Locate the cell with the specified text and output its [X, Y] center coordinate. 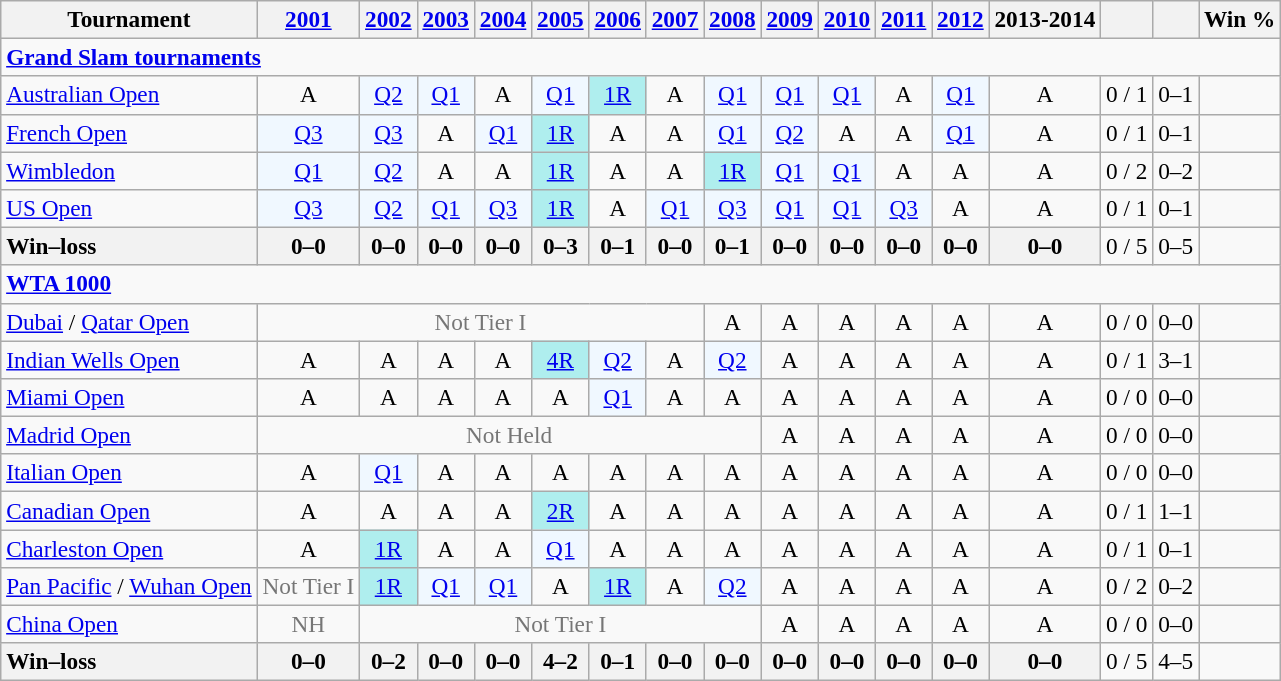
2012 [960, 19]
2006 [618, 19]
China Open [129, 624]
2004 [502, 19]
Tournament [129, 19]
4R [560, 359]
2002 [388, 19]
Grand Slam tournaments [641, 57]
Italian Open [129, 473]
Madrid Open [129, 435]
4–5 [1176, 662]
WTA 1000 [641, 284]
3–1 [1176, 359]
0–5 [1176, 246]
NH [308, 624]
Canadian Open [129, 510]
Miami Open [129, 397]
US Open [129, 208]
2003 [446, 19]
Not Held [509, 435]
Charleston Open [129, 548]
French Open [129, 133]
2008 [732, 19]
2R [560, 510]
4–2 [560, 662]
2007 [674, 19]
Dubai / Qatar Open [129, 322]
2010 [846, 19]
2009 [790, 19]
2013-2014 [1045, 19]
2005 [560, 19]
Pan Pacific / Wuhan Open [129, 586]
Win % [1240, 19]
Wimbledon [129, 170]
0–3 [560, 246]
Australian Open [129, 95]
Indian Wells Open [129, 359]
2001 [308, 19]
1–1 [1176, 510]
2011 [904, 19]
